Extract the (x, y) coordinate from the center of the cell holding the provided text.  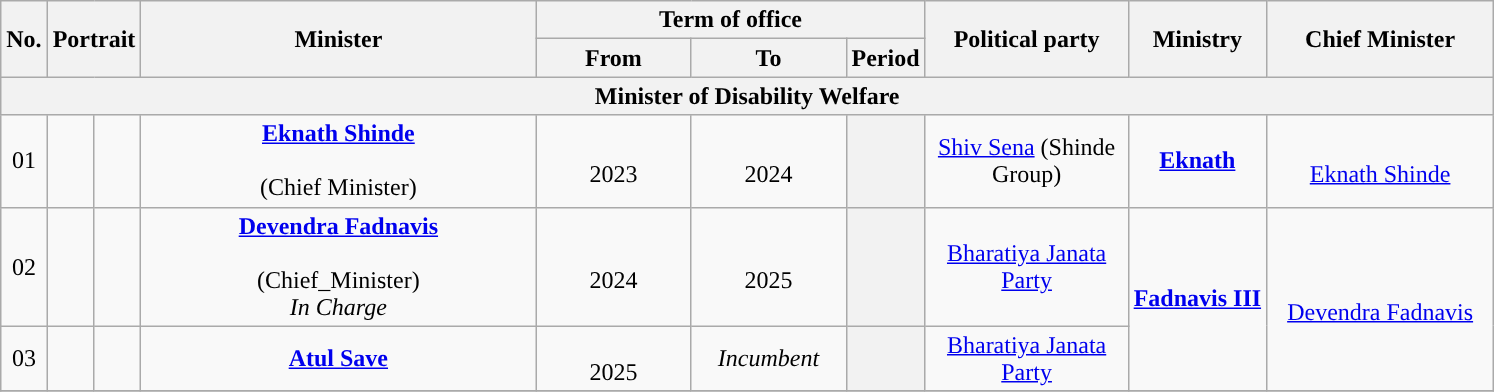
No. (24, 39)
03 (24, 358)
Shiv Sena (Shinde Group) (1026, 161)
01 (24, 161)
Eknath Shinde (Chief Minister) (338, 161)
Devendra Fadnavis (1380, 299)
Period (886, 58)
Political party (1026, 39)
From (614, 58)
Fadnavis III (1197, 299)
2023 (614, 161)
Eknath Shinde (1380, 161)
Eknath (1197, 161)
Atul Save (338, 358)
Ministry (1197, 39)
Minister (338, 39)
Portrait (94, 39)
02 (24, 266)
Devendra Fadnavis (Chief_Minister) In Charge (338, 266)
Term of office (730, 20)
Minister of Disability Welfare (748, 96)
Incumbent (768, 358)
Chief Minister (1380, 39)
To (768, 58)
